Detect which cell encompasses the target text, then output its (x, y) center coordinate. 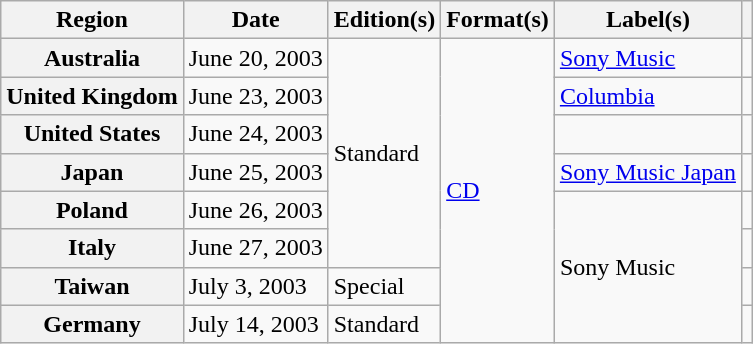
Taiwan (92, 286)
June 20, 2003 (256, 58)
Edition(s) (384, 20)
June 24, 2003 (256, 134)
Label(s) (648, 20)
Special (384, 286)
Japan (92, 172)
Poland (92, 210)
Region (92, 20)
Italy (92, 248)
July 3, 2003 (256, 286)
Sony Music Japan (648, 172)
United States (92, 134)
June 23, 2003 (256, 96)
Format(s) (498, 20)
June 27, 2003 (256, 248)
Date (256, 20)
United Kingdom (92, 96)
Columbia (648, 96)
June 25, 2003 (256, 172)
July 14, 2003 (256, 324)
June 26, 2003 (256, 210)
Germany (92, 324)
Australia (92, 58)
CD (498, 191)
